Search for the cell housing the specified text and yield its [X, Y] center coordinate. 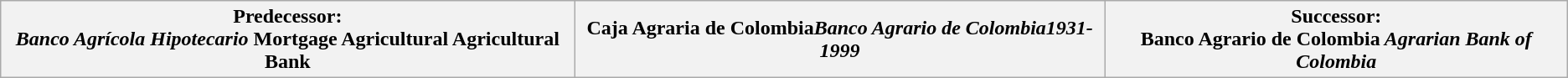
Caja Agraria de ColombiaBanco Agrario de Colombia1931-1999 [839, 39]
Predecessor:Banco Agrícola Hipotecario Mortgage Agricultural Agricultural Bank [288, 39]
Successor:Banco Agrario de Colombia Agrarian Bank of Colombia [1336, 39]
